Provide the [X, Y] coordinate of the cell's center where the given text is located.  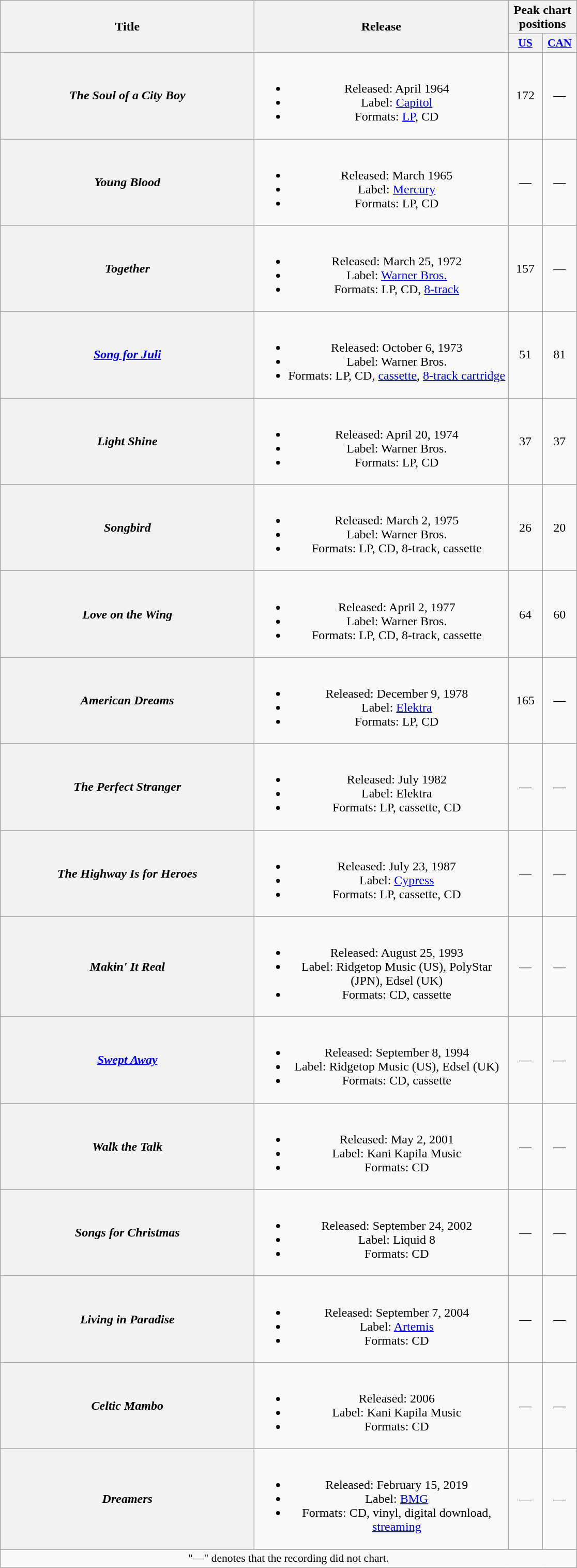
Songs for Christmas [127, 1233]
20 [559, 527]
Makin' It Real [127, 967]
Songbird [127, 527]
Released: March 1965Label: MercuryFormats: LP, CD [382, 182]
Released: April 1964Label: CapitolFormats: LP, CD [382, 95]
Love on the Wing [127, 614]
Released: October 6, 1973Label: Warner Bros.Formats: LP, CD, cassette, 8-track cartridge [382, 355]
Light Shine [127, 442]
Released: September 7, 2004Label: ArtemisFormats: CD [382, 1319]
Released: July 23, 1987Label: CypressFormats: LP, cassette, CD [382, 873]
Released: September 24, 2002Label: Liquid 8Formats: CD [382, 1233]
US [525, 43]
157 [525, 269]
Released: February 15, 2019Label: BMGFormats: CD, vinyl, digital download, streaming [382, 1499]
Released: April 2, 1977Label: Warner Bros.Formats: LP, CD, 8-track, cassette [382, 614]
60 [559, 614]
Released: 2006Label: Kani Kapila MusicFormats: CD [382, 1406]
Released: April 20, 1974Label: Warner Bros.Formats: LP, CD [382, 442]
Title [127, 27]
26 [525, 527]
165 [525, 700]
Swept Away [127, 1060]
81 [559, 355]
Released: August 25, 1993Label: Ridgetop Music (US), PolyStar (JPN), Edsel (UK)Formats: CD, cassette [382, 967]
Walk the Talk [127, 1146]
Released: May 2, 2001Label: Kani Kapila MusicFormats: CD [382, 1146]
64 [525, 614]
Released: September 8, 1994Label: Ridgetop Music (US), Edsel (UK)Formats: CD, cassette [382, 1060]
Released: December 9, 1978Label: ElektraFormats: LP, CD [382, 700]
Peak chart positions [543, 18]
172 [525, 95]
Together [127, 269]
Released: March 25, 1972Label: Warner Bros.Formats: LP, CD, 8-track [382, 269]
The Perfect Stranger [127, 787]
51 [525, 355]
The Highway Is for Heroes [127, 873]
Release [382, 27]
Released: July 1982Label: ElektraFormats: LP, cassette, CD [382, 787]
Song for Juli [127, 355]
"—" denotes that the recording did not chart. [288, 1559]
Living in Paradise [127, 1319]
Young Blood [127, 182]
Celtic Mambo [127, 1406]
The Soul of a City Boy [127, 95]
Released: March 2, 1975Label: Warner Bros.Formats: LP, CD, 8-track, cassette [382, 527]
American Dreams [127, 700]
CAN [559, 43]
Dreamers [127, 1499]
